Search for the cell housing the specified text and yield its (x, y) center coordinate. 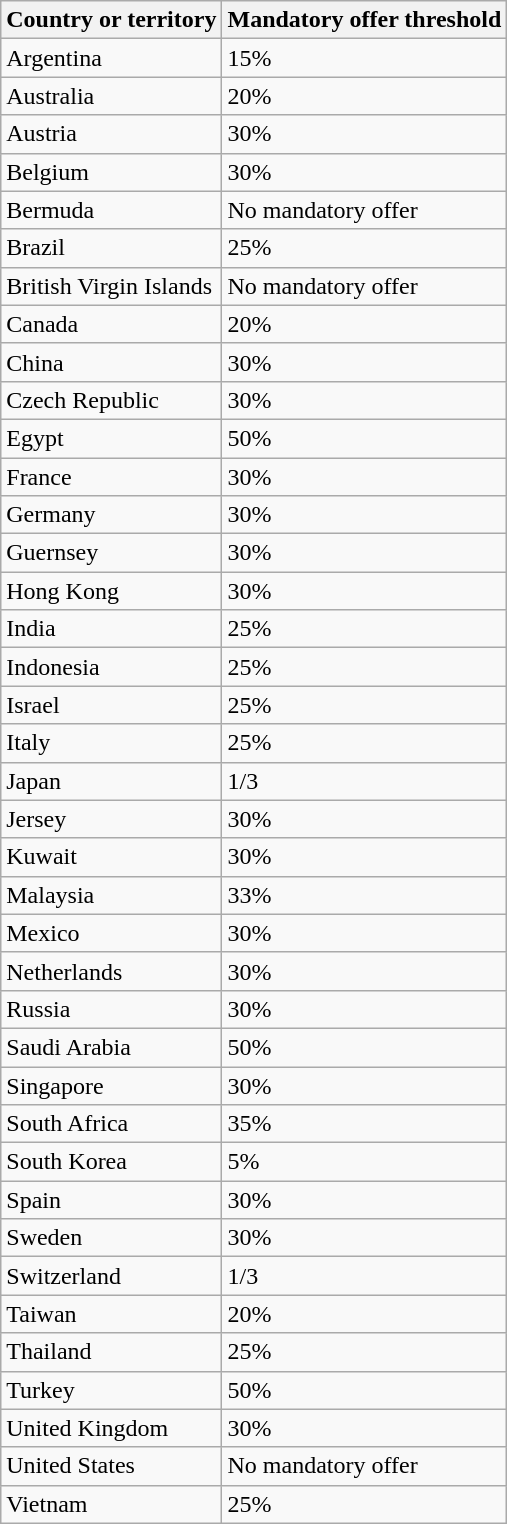
Switzerland (112, 1276)
United Kingdom (112, 1428)
Italy (112, 743)
Germany (112, 515)
Argentina (112, 58)
33% (364, 895)
Belgium (112, 172)
Canada (112, 324)
Singapore (112, 1085)
Australia (112, 96)
India (112, 629)
Kuwait (112, 857)
Russia (112, 1009)
Czech Republic (112, 400)
5% (364, 1162)
Indonesia (112, 667)
United States (112, 1466)
Country or territory (112, 20)
Thailand (112, 1352)
Bermuda (112, 210)
Japan (112, 781)
Netherlands (112, 971)
Malaysia (112, 895)
Austria (112, 134)
Saudi Arabia (112, 1047)
Mandatory offer threshold (364, 20)
Sweden (112, 1238)
Brazil (112, 248)
Hong Kong (112, 591)
British Virgin Islands (112, 286)
Taiwan (112, 1314)
Guernsey (112, 553)
France (112, 477)
35% (364, 1124)
China (112, 362)
Jersey (112, 819)
Spain (112, 1200)
Turkey (112, 1390)
Egypt (112, 438)
South Africa (112, 1124)
South Korea (112, 1162)
Israel (112, 705)
Vietnam (112, 1504)
Mexico (112, 933)
15% (364, 58)
